Scan for the cell matching the given text and deliver its (x, y) coordinate at center. 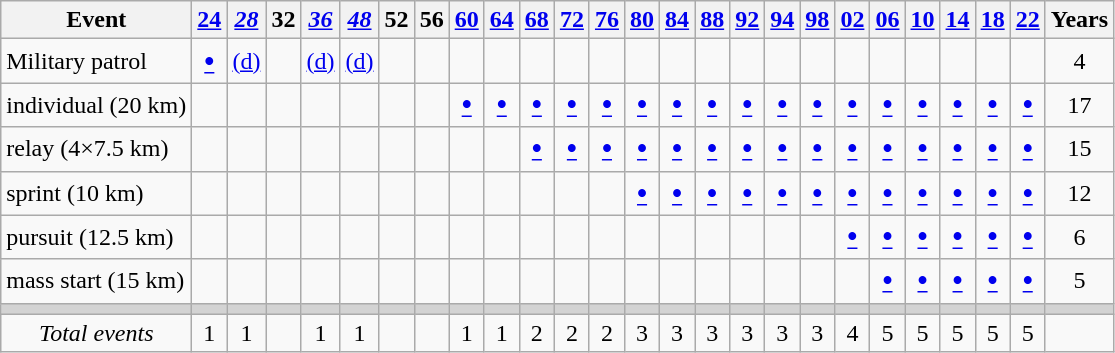
98 (818, 20)
sprint (10 km) (96, 193)
06 (888, 20)
Years (1079, 20)
Event (96, 20)
24 (210, 20)
92 (748, 20)
56 (432, 20)
17 (1079, 105)
12 (1079, 193)
mass start (15 km) (96, 281)
relay (4×7.5 km) (96, 149)
pursuit (12.5 km) (96, 237)
80 (642, 20)
Total events (96, 333)
88 (712, 20)
48 (360, 20)
22 (1028, 20)
15 (1079, 149)
94 (782, 20)
64 (502, 20)
10 (922, 20)
18 (992, 20)
84 (678, 20)
individual (20 km) (96, 105)
32 (284, 20)
28 (246, 20)
72 (572, 20)
52 (396, 20)
6 (1079, 237)
76 (606, 20)
60 (466, 20)
14 (958, 20)
68 (536, 20)
02 (852, 20)
36 (320, 20)
Military patrol (96, 61)
